Return the [x, y] coordinate for the center point of the cell that contains the specified text.  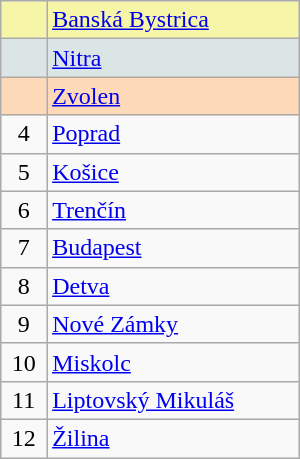
9 [24, 324]
Nové Zámky [174, 324]
Poprad [174, 134]
Trenčín [174, 210]
Zvolen [174, 96]
Liptovský Mikuláš [174, 400]
11 [24, 400]
6 [24, 210]
8 [24, 286]
5 [24, 172]
Miskolc [174, 362]
10 [24, 362]
Detva [174, 286]
Budapest [174, 248]
Nitra [174, 58]
Žilina [174, 438]
12 [24, 438]
7 [24, 248]
4 [24, 134]
Banská Bystrica [174, 20]
Košice [174, 172]
